Return (X, Y) of the center of cell containing provided text 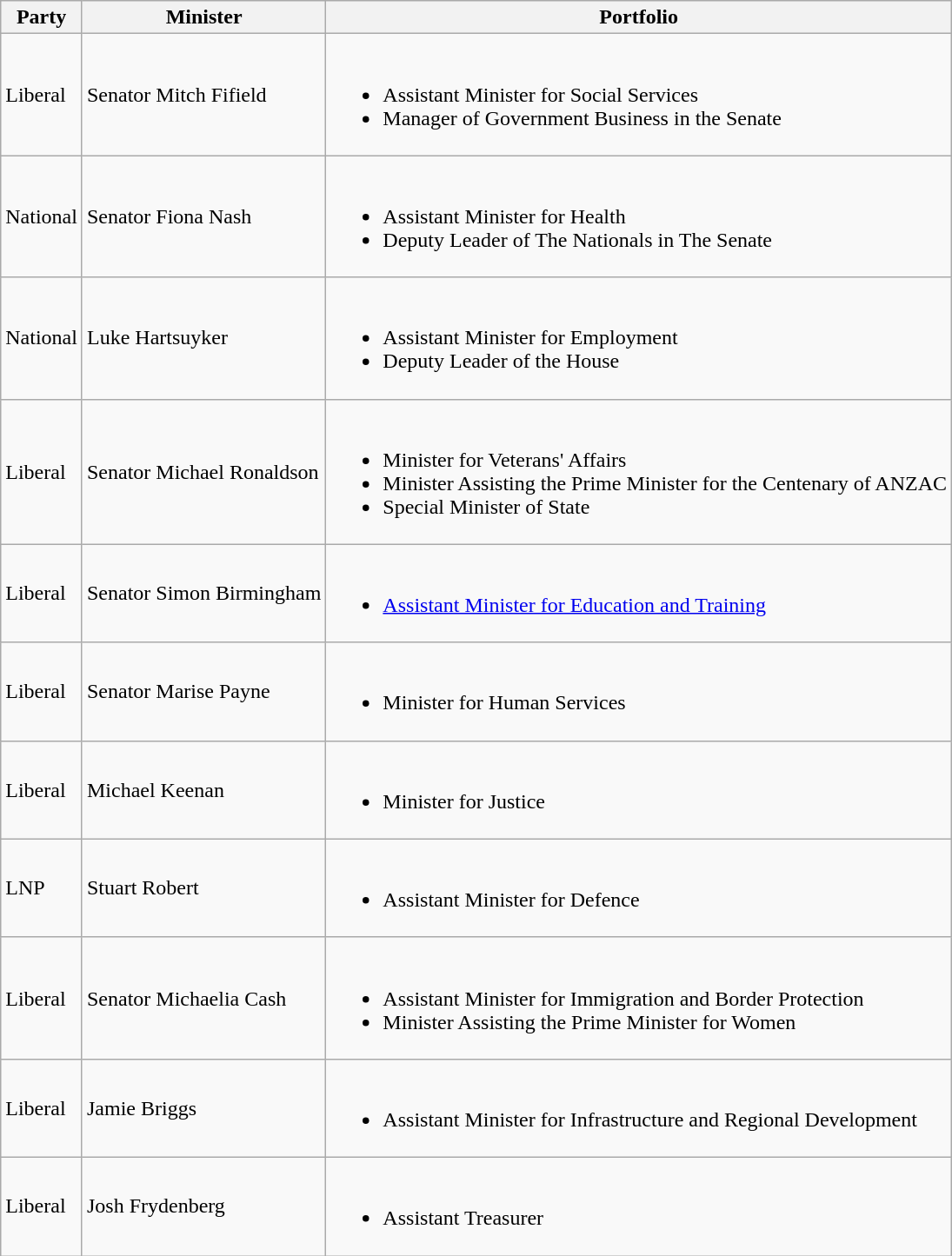
Minister (203, 17)
Senator Marise Payne (203, 692)
Assistant Minister for Immigration and Border ProtectionMinister Assisting the Prime Minister for Women (639, 998)
Josh Frydenberg (203, 1206)
Luke Hartsuyker (203, 338)
Michael Keenan (203, 789)
Portfolio (639, 17)
Senator Fiona Nash (203, 216)
Assistant Minister for EmploymentDeputy Leader of the House (639, 338)
Assistant Minister for Infrastructure and Regional Development (639, 1107)
LNP (42, 888)
Assistant Minister for Defence (639, 888)
Assistant Minister for HealthDeputy Leader of The Nationals in The Senate (639, 216)
Senator Michael Ronaldson (203, 471)
Minister for Justice (639, 789)
Stuart Robert (203, 888)
Assistant Minister for Education and Training (639, 593)
Senator Michaelia Cash (203, 998)
Assistant Treasurer (639, 1206)
Party (42, 17)
Assistant Minister for Social ServicesManager of Government Business in the Senate (639, 95)
Senator Simon Birmingham (203, 593)
Senator Mitch Fifield (203, 95)
Jamie Briggs (203, 1107)
Minister for Human Services (639, 692)
Minister for Veterans' AffairsMinister Assisting the Prime Minister for the Centenary of ANZACSpecial Minister of State (639, 471)
